Determine the [X, Y] coordinate at the center of the cell enclosing the given text.  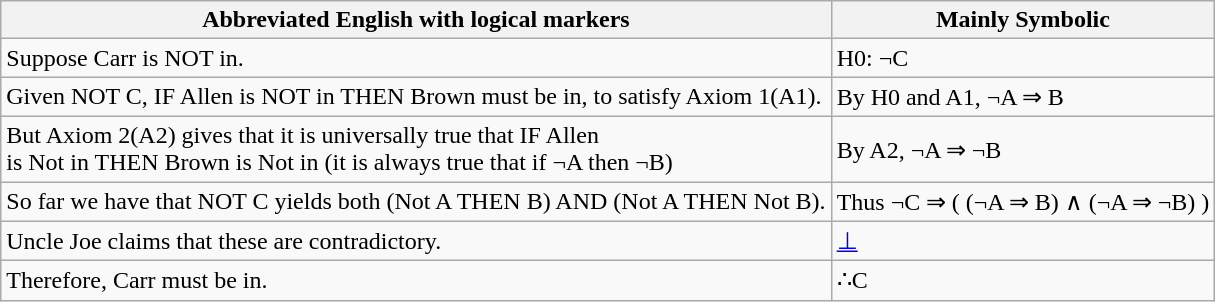
H0: ¬C [1023, 58]
Given NOT C, IF Allen is NOT in THEN Brown must be in, to satisfy Axiom 1(A1). [416, 97]
But Axiom 2(A2) gives that it is universally true that IF Allen is Not in THEN Brown is Not in (it is always true that if ¬A then ¬B) [416, 148]
Therefore, Carr must be in. [416, 281]
By H0 and A1, ¬A ⇒ B [1023, 97]
By A2, ¬A ⇒ ¬B [1023, 148]
So far we have that NOT C yields both (Not A THEN B) AND (Not A THEN Not B). [416, 202]
⊥ [1023, 241]
Abbreviated English with logical markers [416, 20]
Thus ¬C ⇒ ( (¬A ⇒ B) ∧ (¬A ⇒ ¬B) ) [1023, 202]
Uncle Joe claims that these are contradictory. [416, 241]
∴C [1023, 281]
Suppose Carr is NOT in. [416, 58]
Mainly Symbolic [1023, 20]
